Locate the cell with the specified text and output its (x, y) center coordinate. 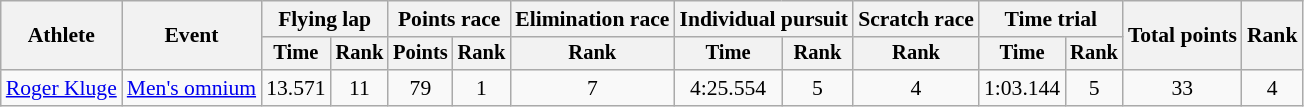
4:25.554 (728, 88)
Points (420, 54)
Scratch race (916, 19)
13.571 (296, 88)
Event (192, 36)
11 (360, 88)
Flying lap (324, 19)
Athlete (62, 36)
7 (592, 88)
Points race (449, 19)
33 (1182, 88)
Total points (1182, 36)
Time trial (1051, 19)
79 (420, 88)
Roger Kluge (62, 88)
1 (482, 88)
Men's omnium (192, 88)
Elimination race (592, 19)
Individual pursuit (764, 19)
1:03.144 (1022, 88)
